Scan for the cell matching the given text and deliver its [X, Y] coordinate at center. 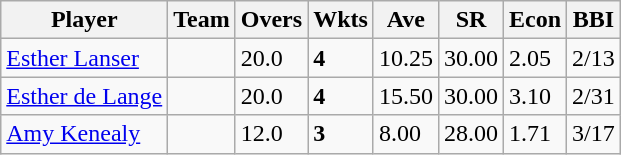
1.71 [536, 134]
10.25 [406, 58]
2/31 [594, 96]
3/17 [594, 134]
Econ [536, 20]
Esther de Lange [84, 96]
3.10 [536, 96]
15.50 [406, 96]
Team [202, 20]
Amy Kenealy [84, 134]
8.00 [406, 134]
Overs [271, 20]
Player [84, 20]
Ave [406, 20]
12.0 [271, 134]
Wkts [341, 20]
3 [341, 134]
SR [470, 20]
2/13 [594, 58]
Esther Lanser [84, 58]
28.00 [470, 134]
2.05 [536, 58]
BBI [594, 20]
